For the text-containing cell, return its midpoint in (X, Y) coordinate format. 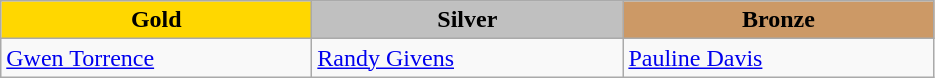
Pauline Davis (778, 58)
Gold (156, 20)
Gwen Torrence (156, 58)
Bronze (778, 20)
Silver (468, 20)
Randy Givens (468, 58)
